Locate the cell with the specified text and output its [X, Y] center coordinate. 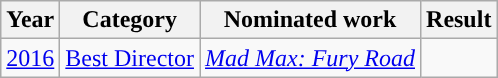
Result [459, 20]
Nominated work [310, 20]
Category [130, 20]
Best Director [130, 58]
2016 [30, 58]
Mad Max: Fury Road [310, 58]
Year [30, 20]
